Detect which cell encompasses the target text, then output its (x, y) center coordinate. 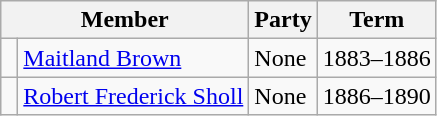
Member (125, 20)
1886–1890 (376, 96)
Term (376, 20)
Party (283, 20)
Maitland Brown (134, 58)
1883–1886 (376, 58)
Robert Frederick Sholl (134, 96)
